Detect which cell encompasses the target text, then output its (X, Y) center coordinate. 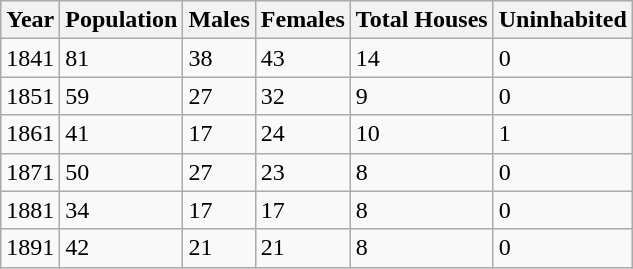
81 (122, 58)
23 (302, 172)
Females (302, 20)
Males (219, 20)
Uninhabited (562, 20)
1841 (30, 58)
50 (122, 172)
34 (122, 210)
24 (302, 134)
1871 (30, 172)
14 (422, 58)
10 (422, 134)
59 (122, 96)
42 (122, 248)
32 (302, 96)
Total Houses (422, 20)
1881 (30, 210)
1851 (30, 96)
Population (122, 20)
1 (562, 134)
1891 (30, 248)
9 (422, 96)
38 (219, 58)
1861 (30, 134)
43 (302, 58)
Year (30, 20)
41 (122, 134)
